Search for the cell housing the specified text and yield its (x, y) center coordinate. 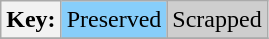
Key: (31, 20)
Preserved (114, 20)
Scrapped (217, 20)
